For the text-containing cell, return its midpoint in [x, y] coordinate format. 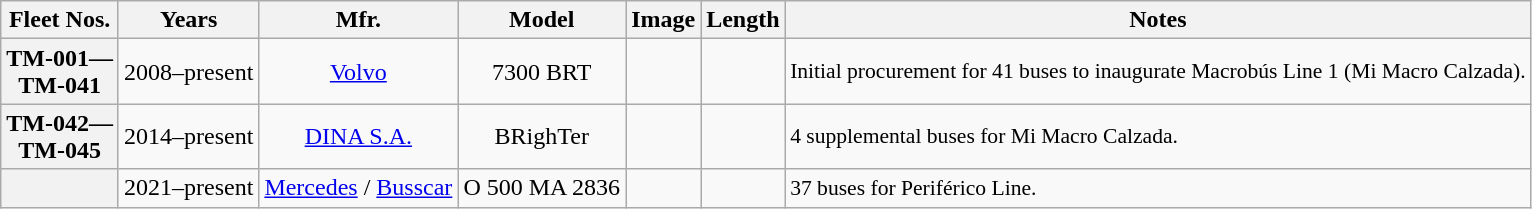
DINA S.A. [358, 136]
2008–present [188, 72]
Mfr. [358, 20]
Years [188, 20]
TM-001—TM-041 [60, 72]
Fleet Nos. [60, 20]
2021–present [188, 188]
Length [743, 20]
Initial procurement for 41 buses to inaugurate Macrobús Line 1 (Mi Macro Calzada). [1158, 72]
BRighTer [542, 136]
O 500 MA 2836 [542, 188]
Mercedes / Busscar [358, 188]
2014–present [188, 136]
4 supplemental buses for Mi Macro Calzada. [1158, 136]
Model [542, 20]
Image [664, 20]
37 buses for Periférico Line. [1158, 188]
Notes [1158, 20]
7300 BRT [542, 72]
TM-042—TM-045 [60, 136]
Volvo [358, 72]
